Locate the cell with the specified text and output its (x, y) center coordinate. 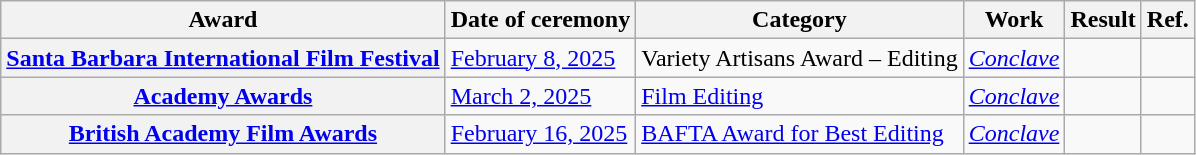
Result (1103, 20)
March 2, 2025 (540, 96)
BAFTA Award for Best Editing (800, 134)
Ref. (1168, 20)
Santa Barbara International Film Festival (223, 58)
February 8, 2025 (540, 58)
February 16, 2025 (540, 134)
Academy Awards (223, 96)
Award (223, 20)
British Academy Film Awards (223, 134)
Category (800, 20)
Work (1014, 20)
Film Editing (800, 96)
Variety Artisans Award – Editing (800, 58)
Date of ceremony (540, 20)
